Detect which cell encompasses the target text, then output its [x, y] center coordinate. 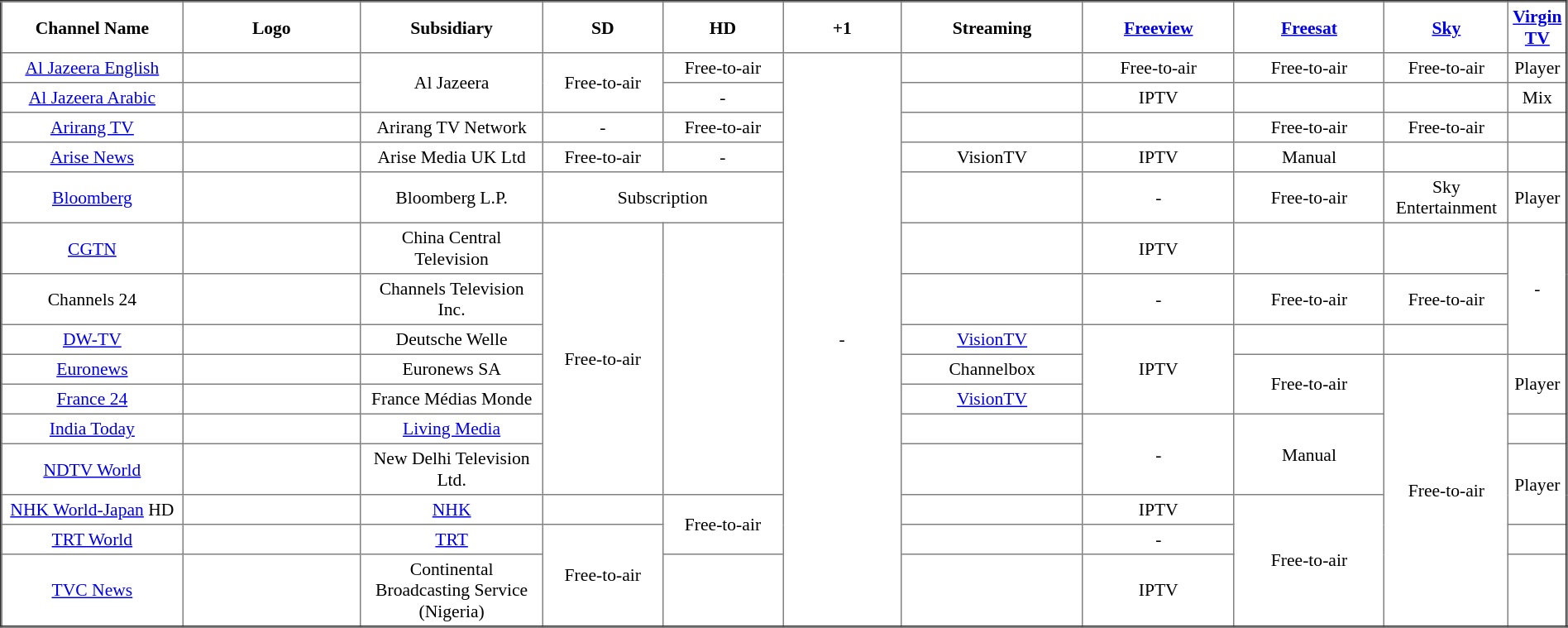
TRT World [93, 539]
Arise News [93, 157]
Channels 24 [93, 300]
Sky Entertainment [1446, 198]
Deutsche Welle [452, 339]
New Delhi Television Ltd. [452, 469]
Bloomberg L.P. [452, 198]
Channels Television Inc. [452, 300]
Living Media [452, 429]
CGTN [93, 248]
Virgin TV [1538, 27]
Subscription [662, 198]
China Central Television [452, 248]
Freeview [1158, 27]
Bloomberg [93, 198]
Arise Media UK Ltd [452, 157]
Continental Broadcasting Service (Nigeria) [452, 591]
Logo [271, 27]
Channel Name [93, 27]
Al Jazeera English [93, 68]
Arirang TV [93, 127]
NHK World-Japan HD [93, 510]
Al Jazeera [452, 83]
SD [602, 27]
NDTV World [93, 469]
France 24 [93, 399]
Arirang TV Network [452, 127]
TVC News [93, 591]
Al Jazeera Arabic [93, 98]
DW-TV [93, 339]
India Today [93, 429]
Euronews [93, 369]
Freesat [1309, 27]
NHK [452, 510]
Sky [1446, 27]
HD [723, 27]
+1 [842, 27]
Mix [1538, 98]
Subsidiary [452, 27]
Streaming [992, 27]
Euronews SA [452, 369]
TRT [452, 539]
Channelbox [992, 369]
France Médias Monde [452, 399]
